Locate the cell with the specified text and output its [X, Y] center coordinate. 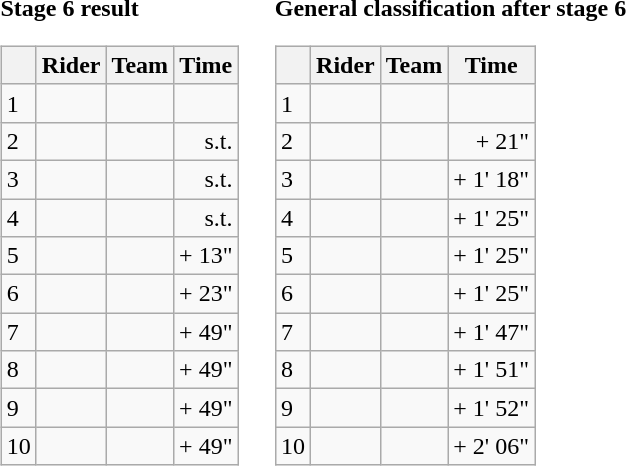
+ 1' 18" [492, 179]
+ 23" [206, 294]
+ 13" [206, 256]
+ 1' 52" [492, 408]
+ 21" [492, 141]
+ 2' 06" [492, 446]
+ 1' 51" [492, 370]
+ 1' 47" [492, 332]
